Return (x, y) of the center of cell containing provided text 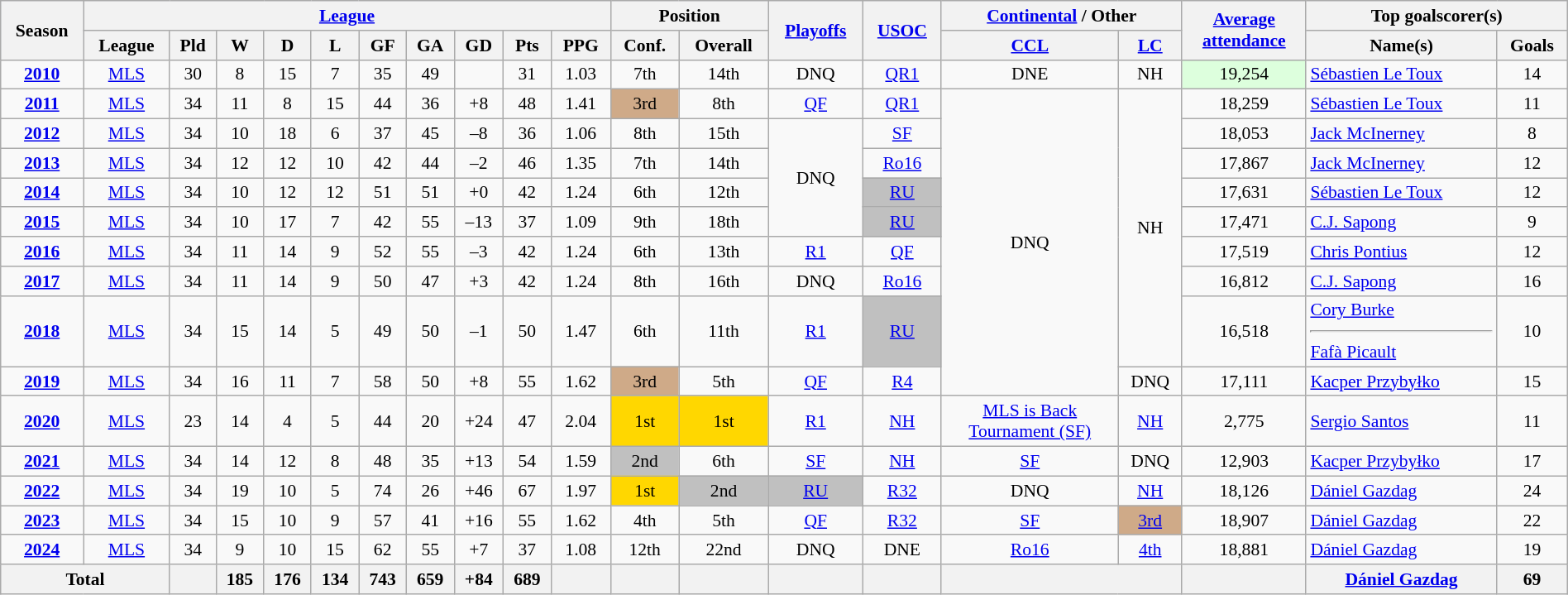
2015 (42, 223)
134 (335, 579)
24 (1532, 491)
1.59 (581, 462)
2021 (42, 462)
18 (288, 134)
16th (724, 281)
CCL (1030, 46)
52 (383, 252)
Season (42, 30)
18,126 (1244, 491)
–8 (479, 134)
+24 (479, 422)
659 (430, 579)
Conf. (645, 46)
18,907 (1244, 521)
54 (528, 462)
2023 (42, 521)
PPG (581, 46)
2019 (42, 381)
26 (430, 491)
41 (430, 521)
D (288, 46)
+0 (479, 193)
19,254 (1244, 74)
45 (430, 134)
1.47 (581, 331)
689 (528, 579)
Cory Burke Fafà Picault (1401, 331)
USOC (901, 30)
Overall (724, 46)
Goals (1532, 46)
17,519 (1244, 252)
+7 (479, 550)
18,259 (1244, 104)
1.03 (581, 74)
2020 (42, 422)
57 (383, 521)
17,471 (1244, 223)
17,867 (1244, 163)
12,903 (1244, 462)
2024 (42, 550)
18th (724, 223)
2011 (42, 104)
2012 (42, 134)
18,881 (1244, 550)
15th (724, 134)
30 (193, 74)
1.97 (581, 491)
22nd (724, 550)
31 (528, 74)
LC (1150, 46)
4 (288, 422)
Top goalscorer(s) (1437, 16)
+3 (479, 281)
Name(s) (1401, 46)
185 (240, 579)
Pld (193, 46)
9th (645, 223)
67 (528, 491)
176 (288, 579)
11th (724, 331)
+16 (479, 521)
17,111 (1244, 381)
2022 (42, 491)
2013 (42, 163)
23 (193, 422)
GA (430, 46)
1.41 (581, 104)
L (335, 46)
18,053 (1244, 134)
1.09 (581, 223)
GF (383, 46)
Playoffs (815, 30)
+84 (479, 579)
–13 (479, 223)
–2 (479, 163)
16,518 (1244, 331)
62 (383, 550)
Sergio Santos (1401, 422)
Average attendance (1244, 30)
20 (430, 422)
2.04 (581, 422)
58 (383, 381)
Position (690, 16)
1.06 (581, 134)
743 (383, 579)
2017 (42, 281)
Total (85, 579)
22 (1532, 521)
2014 (42, 193)
MLS is Back Tournament (SF) (1030, 422)
1.35 (581, 163)
74 (383, 491)
16,812 (1244, 281)
Pts (528, 46)
46 (528, 163)
W (240, 46)
2016 (42, 252)
1.08 (581, 550)
R4 (901, 381)
2,775 (1244, 422)
–1 (479, 331)
6 (335, 134)
2018 (42, 331)
13th (724, 252)
17,631 (1244, 193)
+46 (479, 491)
Chris Pontius (1401, 252)
Continental / Other (1062, 16)
+13 (479, 462)
–3 (479, 252)
2010 (42, 74)
GD (479, 46)
69 (1532, 579)
